Extract the [x, y] coordinate from the center of the cell holding the provided text.  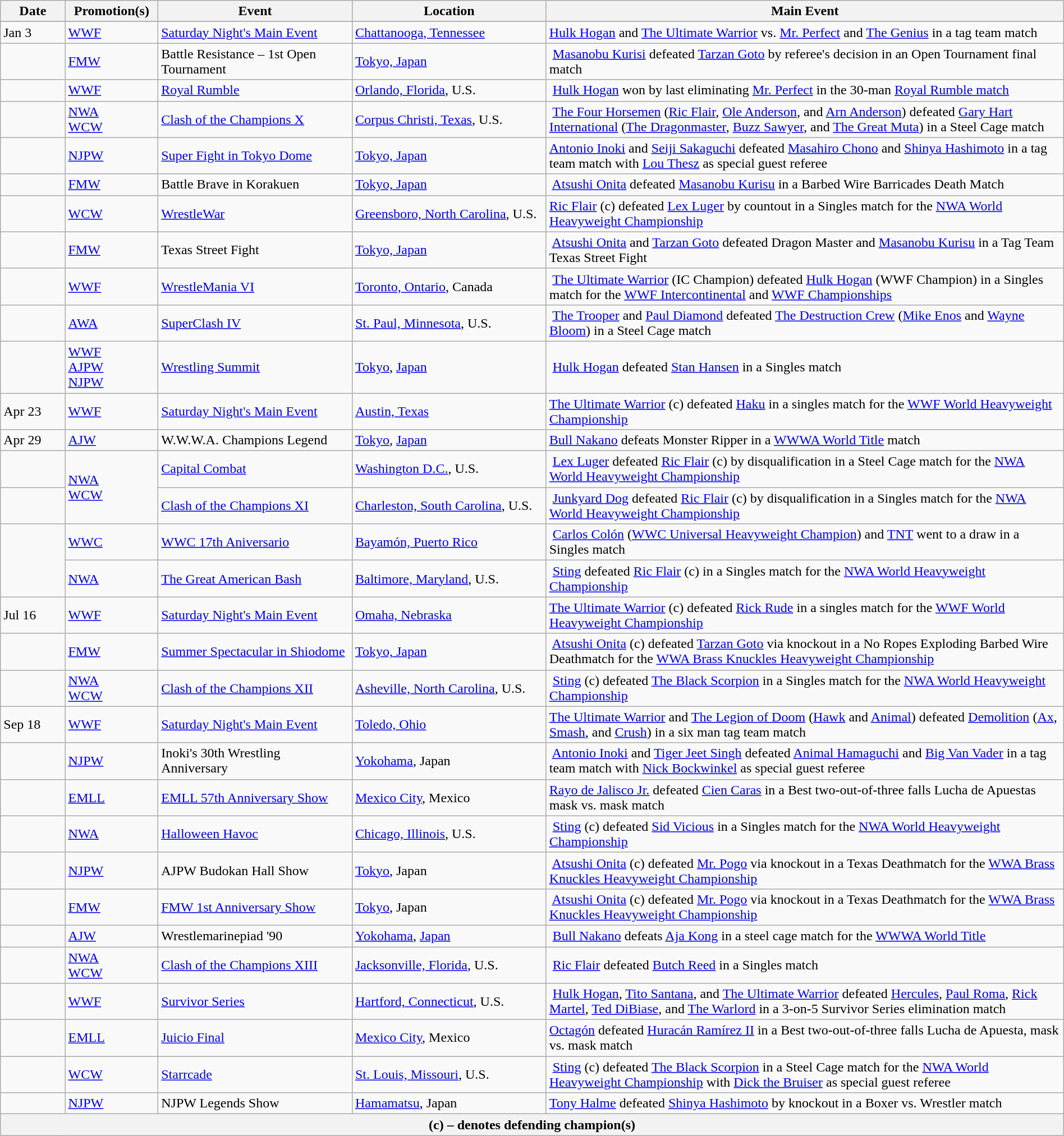
EMLL 57th Anniversary Show [255, 798]
Capital Combat [255, 469]
WrestleWar [255, 213]
Clash of the Champions XI [255, 506]
Chicago, Illinois, U.S. [449, 834]
Carlos Colón (WWC Universal Heavyweight Champion) and TNT went to a draw in a Singles match [805, 542]
Toledo, Ohio [449, 725]
Clash of the Champions XIII [255, 965]
Rayo de Jalisco Jr. defeated Cien Caras in a Best two-out-of-three falls Lucha de Apuestas mask vs. mask match [805, 798]
Super Fight in Tokyo Dome [255, 156]
Texas Street Fight [255, 250]
Inoki's 30th Wrestling Anniversary [255, 761]
Survivor Series [255, 1002]
Greensboro, North Carolina, U.S. [449, 213]
SuperClash IV [255, 323]
Octagón defeated Huracán Ramírez II in a Best two-out-of-three falls Lucha de Apuesta, mask vs. mask match [805, 1038]
NJPW Legends Show [255, 1103]
Clash of the Champions XII [255, 688]
Junkyard Dog defeated Ric Flair (c) by disqualification in a Singles match for the NWA World Heavyweight Championship [805, 506]
W.W.W.A. Champions Legend [255, 440]
Sep 18 [33, 725]
Hulk Hogan defeated Stan Hansen in a Singles match [805, 367]
Jul 16 [33, 615]
The Ultimate Warrior (c) defeated Haku in a singles match for the WWF World Heavyweight Championship [805, 411]
Starrcade [255, 1075]
Masanobu Kurisi defeated Tarzan Goto by referee's decision in an Open Tournament final match [805, 62]
Atsushi Onita and Tarzan Goto defeated Dragon Master and Masanobu Kurisu in a Tag Team Texas Street Fight [805, 250]
Antonio Inoki and Tiger Jeet Singh defeated Animal Hamaguchi and Big Van Vader in a tag team match with Nick Bockwinkel as special guest referee [805, 761]
Sting (c) defeated Sid Vicious in a Singles match for the NWA World Heavyweight Championship [805, 834]
WrestleMania VI [255, 286]
Bull Nakano defeats Aja Kong in a steel cage match for the WWWA World Title [805, 936]
Battle Brave in Korakuen [255, 185]
Event [255, 11]
Apr 29 [33, 440]
WWC [112, 542]
Bayamón, Puerto Rico [449, 542]
Hamamatsu, Japan [449, 1103]
Charleston, South Carolina, U.S. [449, 506]
Corpus Christi, Texas, U.S. [449, 119]
The Ultimate Warrior (IC Champion) defeated Hulk Hogan (WWF Champion) in a Singles match for the WWF Intercontinental and WWF Championships [805, 286]
Jan 3 [33, 33]
Wrestling Summit [255, 367]
Summer Spectacular in Shiodome [255, 652]
WWC 17th Aniversario [255, 542]
AWA [112, 323]
Asheville, North Carolina, U.S. [449, 688]
Antonio Inoki and Seiji Sakaguchi defeated Masahiro Chono and Shinya Hashimoto in a tag team match with Lou Thesz as special guest referee [805, 156]
Battle Resistance – 1st Open Tournament [255, 62]
Sting (c) defeated The Black Scorpion in a Singles match for the NWA World Heavyweight Championship [805, 688]
Promotion(s) [112, 11]
Clash of the Champions X [255, 119]
Orlando, Florida, U.S. [449, 90]
Hulk Hogan won by last eliminating Mr. Perfect in the 30-man Royal Rumble match [805, 90]
Lex Luger defeated Ric Flair (c) by disqualification in a Steel Cage match for the NWA World Heavyweight Championship [805, 469]
The Trooper and Paul Diamond defeated The Destruction Crew (Mike Enos and Wayne Bloom) in a Steel Cage match [805, 323]
St. Louis, Missouri, U.S. [449, 1075]
Sting defeated Ric Flair (c) in a Singles match for the NWA World Heavyweight Championship [805, 579]
St. Paul, Minnesota, U.S. [449, 323]
Tony Halme defeated Shinya Hashimoto by knockout in a Boxer vs. Wrestler match [805, 1103]
The Great American Bash [255, 579]
FMW 1st Anniversary Show [255, 907]
Hartford, Connecticut, U.S. [449, 1002]
Main Event [805, 11]
(c) – denotes defending champion(s) [532, 1125]
Toronto, Ontario, Canada [449, 286]
Wrestlemarinepiad '90 [255, 936]
Sting (c) defeated The Black Scorpion in a Steel Cage match for the NWA World Heavyweight Championship with Dick the Bruiser as special guest referee [805, 1075]
The Ultimate Warrior and The Legion of Doom (Hawk and Animal) defeated Demolition (Ax, Smash, and Crush) in a six man tag team match [805, 725]
Jacksonville, Florida, U.S. [449, 965]
The Ultimate Warrior (c) defeated Rick Rude in a singles match for the WWF World Heavyweight Championship [805, 615]
Date [33, 11]
Bull Nakano defeats Monster Ripper in a WWWA World Title match [805, 440]
Halloween Havoc [255, 834]
AJPW Budokan Hall Show [255, 871]
Omaha, Nebraska [449, 615]
Apr 23 [33, 411]
Ric Flair defeated Butch Reed in a Singles match [805, 965]
Hulk Hogan and The Ultimate Warrior vs. Mr. Perfect and The Genius in a tag team match [805, 33]
Austin, Texas [449, 411]
Location [449, 11]
Washington D.C., U.S. [449, 469]
Royal Rumble [255, 90]
Ric Flair (c) defeated Lex Luger by countout in a Singles match for the NWA World Heavyweight Championship [805, 213]
Baltimore, Maryland, U.S. [449, 579]
Atsushi Onita defeated Masanobu Kurisu in a Barbed Wire Barricades Death Match [805, 185]
Juicio Final [255, 1038]
WWFAJPWNJPW [112, 367]
Chattanooga, Tennessee [449, 33]
